Extract the [x, y] coordinate from the center of the cell holding the provided text.  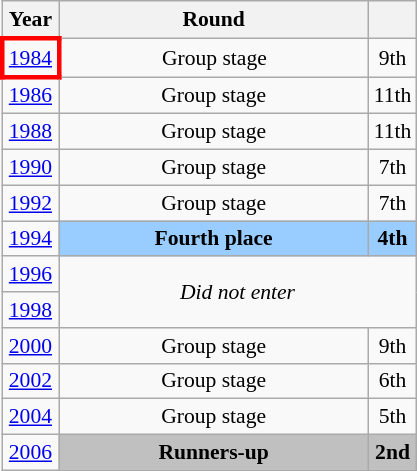
1994 [30, 239]
Runners-up [214, 453]
2006 [30, 453]
Fourth place [214, 239]
5th [393, 417]
1998 [30, 310]
4th [393, 239]
1992 [30, 203]
Year [30, 20]
1996 [30, 275]
2000 [30, 346]
1984 [30, 58]
2004 [30, 417]
1988 [30, 132]
Round [214, 20]
6th [393, 381]
1990 [30, 168]
Did not enter [238, 292]
2nd [393, 453]
1986 [30, 96]
2002 [30, 381]
